Search for the cell housing the specified text and yield its (x, y) center coordinate. 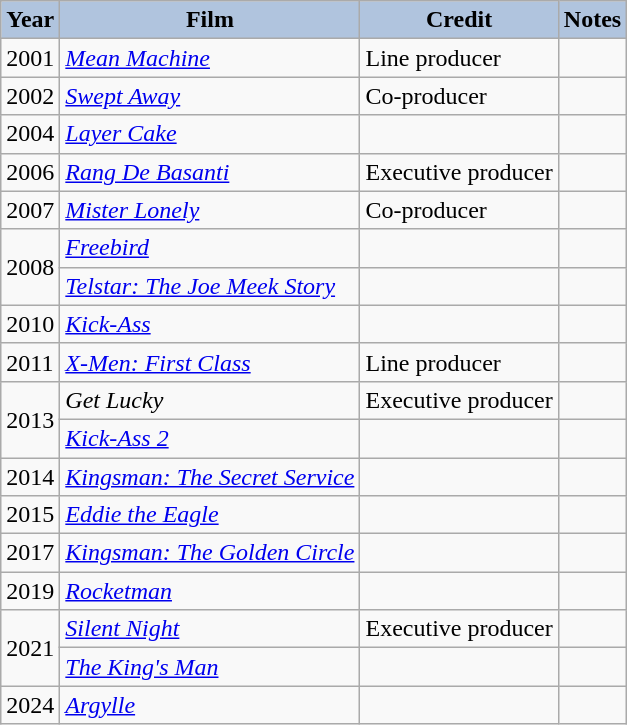
Freebird (210, 248)
Silent Night (210, 629)
2017 (30, 553)
2021 (30, 648)
Kingsman: The Secret Service (210, 477)
Argylle (210, 705)
Swept Away (210, 96)
2015 (30, 515)
2013 (30, 419)
Eddie the Eagle (210, 515)
Notes (592, 20)
Layer Cake (210, 134)
2001 (30, 58)
2007 (30, 210)
Kick-Ass 2 (210, 438)
Rang De Basanti (210, 172)
Kingsman: The Golden Circle (210, 553)
Mister Lonely (210, 210)
The King's Man (210, 667)
Mean Machine (210, 58)
2006 (30, 172)
Get Lucky (210, 400)
Film (210, 20)
Credit (459, 20)
Year (30, 20)
2014 (30, 477)
Telstar: The Joe Meek Story (210, 286)
Rocketman (210, 591)
2008 (30, 267)
2019 (30, 591)
2011 (30, 362)
2002 (30, 96)
2004 (30, 134)
2024 (30, 705)
Kick-Ass (210, 324)
X-Men: First Class (210, 362)
2010 (30, 324)
